Identify which cell holds the provided text, then report its (x, y) central coordinate. 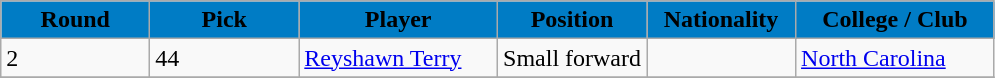
Reyshawn Terry (398, 58)
2 (76, 58)
College / Club (896, 20)
North Carolina (896, 58)
Player (398, 20)
44 (224, 58)
Small forward (572, 58)
Position (572, 20)
Round (76, 20)
Nationality (722, 20)
Pick (224, 20)
